Return [x, y] of the center of cell containing provided text 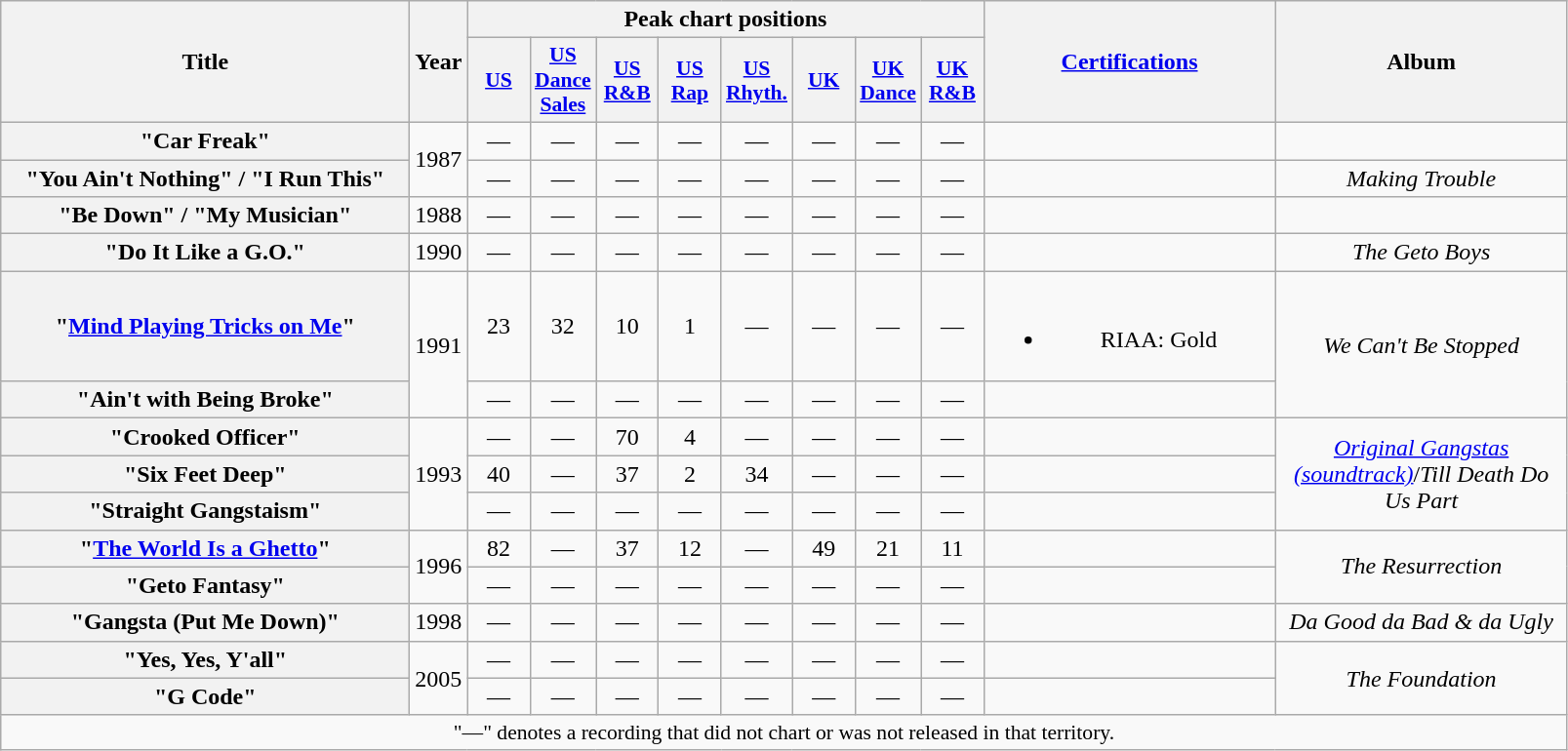
US [499, 80]
USRhyth. [757, 80]
"G Code" [205, 696]
Title [205, 62]
2005 [439, 678]
70 [627, 437]
Original Gangstas (soundtrack)/Till Death Do Us Part [1421, 474]
USDanceSales [563, 80]
Peak chart positions [726, 20]
40 [499, 474]
1990 [439, 253]
1987 [439, 159]
1993 [439, 474]
"Six Feet Deep" [205, 474]
"You Ain't Nothing" / "I Run This" [205, 178]
USRap [690, 80]
"Gangsta (Put Me Down)" [205, 622]
82 [499, 548]
Making Trouble [1421, 178]
"Straight Gangstaism" [205, 511]
"Ain't with Being Broke" [205, 400]
"Mind Playing Tricks on Me" [205, 326]
10 [627, 326]
The Geto Boys [1421, 253]
11 [952, 548]
1991 [439, 345]
The Resurrection [1421, 567]
32 [563, 326]
"Car Freak" [205, 140]
"Yes, Yes, Y'all" [205, 659]
We Can't Be Stopped [1421, 345]
4 [690, 437]
UKR&B [952, 80]
23 [499, 326]
1 [690, 326]
"—" denotes a recording that did not chart or was not released in that territory. [784, 732]
Da Good da Bad & da Ugly [1421, 622]
1996 [439, 567]
"Do It Like a G.O." [205, 253]
"Be Down" / "My Musician" [205, 216]
Album [1421, 62]
Certifications [1130, 62]
49 [824, 548]
21 [888, 548]
UKDance [888, 80]
"Geto Fantasy" [205, 585]
Year [439, 62]
"Crooked Officer" [205, 437]
1998 [439, 622]
2 [690, 474]
UK [824, 80]
The Foundation [1421, 678]
RIAA: Gold [1130, 326]
USR&B [627, 80]
1988 [439, 216]
34 [757, 474]
"The World Is a Ghetto" [205, 548]
12 [690, 548]
